Return [x, y] of the center of cell containing provided text 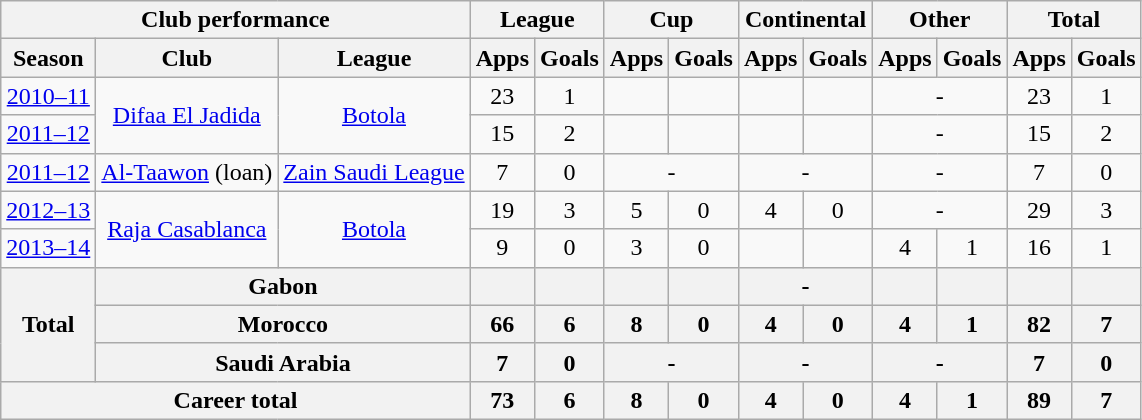
Cup [671, 20]
66 [502, 324]
9 [502, 248]
Gabon [283, 286]
73 [502, 400]
Club [187, 58]
Raja Casablanca [187, 229]
Club performance [236, 20]
19 [502, 210]
2012–13 [48, 210]
29 [1039, 210]
89 [1039, 400]
82 [1039, 324]
Al-Taawon (loan) [187, 172]
Morocco [283, 324]
Season [48, 58]
16 [1039, 248]
2013–14 [48, 248]
Continental [805, 20]
Saudi Arabia [283, 362]
Other [940, 20]
Difaa El Jadida [187, 115]
Career total [236, 400]
5 [636, 210]
Zain Saudi League [374, 172]
2010–11 [48, 96]
